For the text-containing cell, return its midpoint in (X, Y) coordinate format. 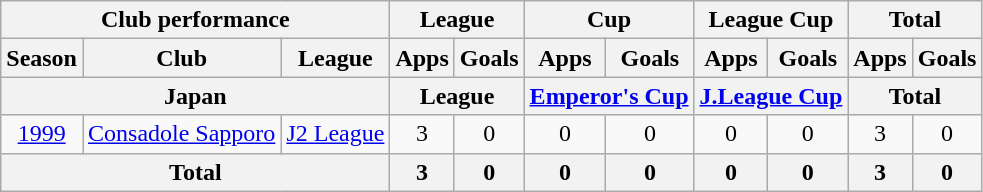
Consadole Sapporo (181, 134)
Emperor's Cup (609, 96)
1999 (42, 134)
Club (181, 58)
J.League Cup (771, 96)
Japan (196, 96)
J2 League (336, 134)
League Cup (771, 20)
Club performance (196, 20)
Cup (609, 20)
Season (42, 58)
